Search for the cell housing the specified text and yield its (x, y) center coordinate. 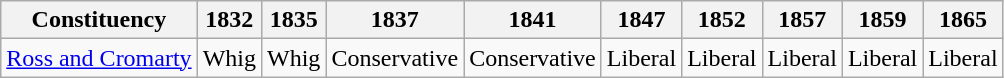
1835 (294, 20)
1847 (641, 20)
1852 (722, 20)
1841 (533, 20)
1865 (963, 20)
Ross and Cromarty (99, 58)
Constituency (99, 20)
1857 (802, 20)
1859 (882, 20)
1832 (229, 20)
1837 (395, 20)
